Return the (x, y) coordinate for the center point of the cell that contains the specified text.  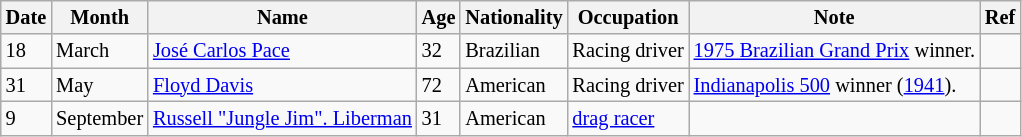
José Carlos Pace (282, 51)
Age (439, 17)
Floyd Davis (282, 85)
Russell "Jungle Jim". Liberman (282, 118)
Nationality (514, 17)
Name (282, 17)
May (100, 85)
Indianapolis 500 winner (1941). (834, 85)
18 (26, 51)
Brazilian (514, 51)
Date (26, 17)
1975 Brazilian Grand Prix winner. (834, 51)
drag racer (628, 118)
72 (439, 85)
Note (834, 17)
Occupation (628, 17)
Ref (1000, 17)
September (100, 118)
Month (100, 17)
9 (26, 118)
32 (439, 51)
March (100, 51)
